Extract the (x, y) coordinate from the center of the cell holding the provided text.  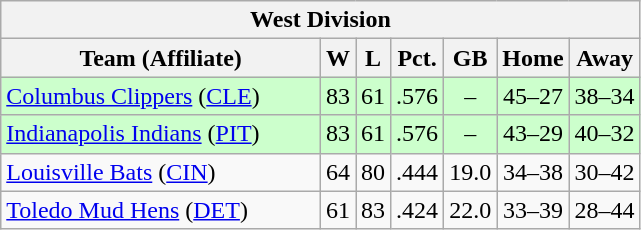
Team (Affiliate) (161, 58)
Pct. (418, 58)
34–38 (533, 172)
GB (470, 58)
L (374, 58)
45–27 (533, 96)
33–39 (533, 210)
43–29 (533, 134)
30–42 (604, 172)
40–32 (604, 134)
W (338, 58)
West Division (320, 20)
Columbus Clippers (CLE) (161, 96)
38–34 (604, 96)
28–44 (604, 210)
22.0 (470, 210)
19.0 (470, 172)
Toledo Mud Hens (DET) (161, 210)
Indianapolis Indians (PIT) (161, 134)
Away (604, 58)
80 (374, 172)
64 (338, 172)
.424 (418, 210)
.444 (418, 172)
Home (533, 58)
Louisville Bats (CIN) (161, 172)
